Identify which cell holds the provided text, then report its (x, y) central coordinate. 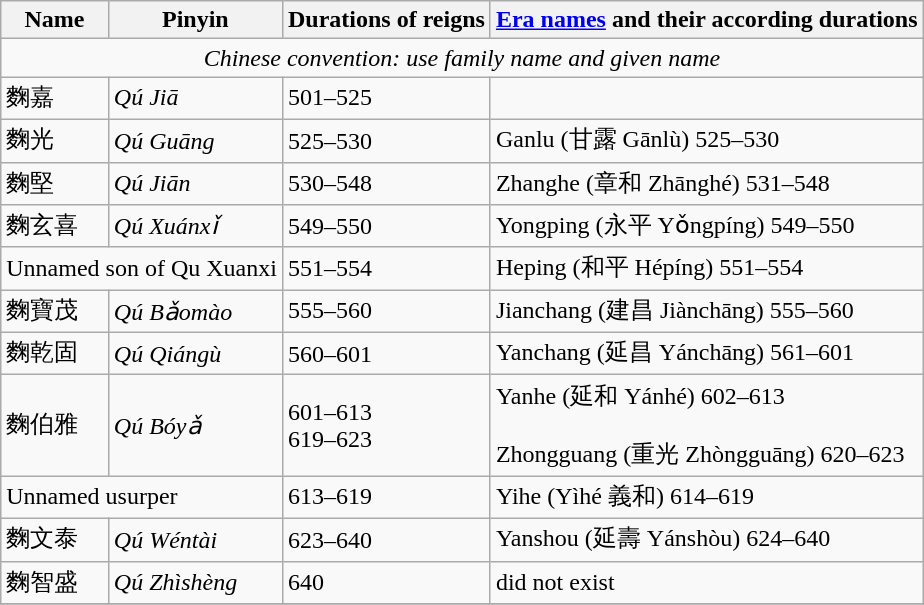
549–550 (386, 226)
麴文泰 (55, 540)
Yongping (永平 Yǒngpíng) 549–550 (706, 226)
Qú Bóyǎ (195, 426)
Pinyin (195, 20)
麴玄喜 (55, 226)
Name (55, 20)
601–613619–623 (386, 426)
Qú Qiángù (195, 354)
Qú Jiān (195, 184)
Yanshou (延壽 Yánshòu) 624–640 (706, 540)
Unnamed son of Qu Xuanxi (142, 268)
Qú Zhìshèng (195, 582)
525–530 (386, 140)
560–601 (386, 354)
Qú Jiā (195, 98)
Qú Bǎomào (195, 312)
Durations of reigns (386, 20)
麴伯雅 (55, 426)
麴乾固 (55, 354)
Era names and their according durations (706, 20)
613–619 (386, 498)
Heping (和平 Hépíng) 551–554 (706, 268)
Chinese convention: use family name and given name (462, 58)
麴寶茂 (55, 312)
did not exist (706, 582)
麴嘉 (55, 98)
麴智盛 (55, 582)
Qú Wéntài (195, 540)
Qú Xuánxǐ (195, 226)
Ganlu (甘露 Gānlù) 525–530 (706, 140)
Qú Guāng (195, 140)
530–548 (386, 184)
551–554 (386, 268)
Zhanghe (章和 Zhānghé) 531–548 (706, 184)
Yanhe (延和 Yánhé) 602–613Zhongguang (重光 Zhòngguāng) 620–623 (706, 426)
麴光 (55, 140)
Jianchang (建昌 Jiànchāng) 555–560 (706, 312)
501–525 (386, 98)
555–560 (386, 312)
640 (386, 582)
麴堅 (55, 184)
Unnamed usurper (142, 498)
Yanchang (延昌 Yánchāng) 561–601 (706, 354)
Yihe (Yìhé 義和) 614–619 (706, 498)
623–640 (386, 540)
